Provide the [x, y] coordinate of the cell's center where the given text is located.  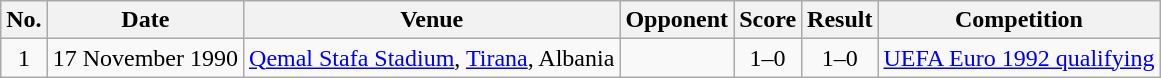
Venue [432, 20]
Qemal Stafa Stadium, Tirana, Albania [432, 58]
UEFA Euro 1992 qualifying [1019, 58]
Opponent [677, 20]
1 [24, 58]
Competition [1019, 20]
Result [840, 20]
Date [145, 20]
17 November 1990 [145, 58]
Score [768, 20]
No. [24, 20]
